Return the [x, y] coordinate for the center point of the cell that contains the specified text.  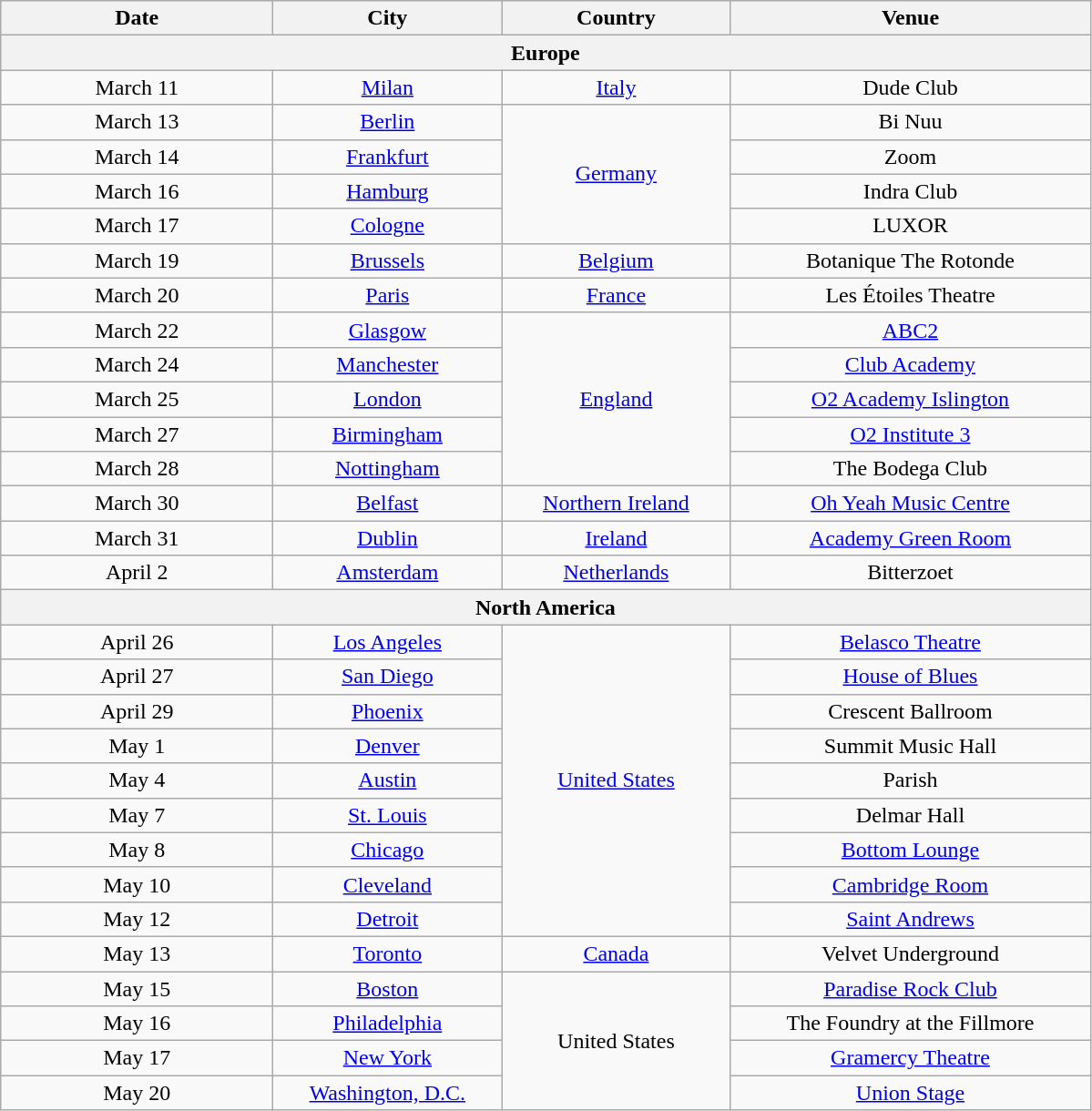
Paradise Rock Club [911, 988]
Club Academy [911, 364]
Phoenix [388, 711]
Date [137, 18]
Amsterdam [388, 573]
San Diego [388, 677]
March 25 [137, 399]
Netherlands [616, 573]
Frankfurt [388, 157]
Manchester [388, 364]
March 22 [137, 330]
ABC2 [911, 330]
Germany [616, 174]
Berlin [388, 122]
May 4 [137, 780]
Milan [388, 87]
Hamburg [388, 191]
May 17 [137, 1058]
Denver [388, 746]
England [616, 399]
Austin [388, 780]
Bi Nuu [911, 122]
Indra Club [911, 191]
Botanique The Rotonde [911, 260]
March 31 [137, 538]
April 2 [137, 573]
March 28 [137, 469]
Academy Green Room [911, 538]
April 26 [137, 642]
Glasgow [388, 330]
May 10 [137, 884]
Belasco Theatre [911, 642]
Canada [616, 953]
North America [546, 607]
Les Étoiles Theatre [911, 295]
LUXOR [911, 226]
Brussels [388, 260]
Delmar Hall [911, 815]
April 27 [137, 677]
March 24 [137, 364]
Nottingham [388, 469]
St. Louis [388, 815]
Paris [388, 295]
May 16 [137, 1024]
The Bodega Club [911, 469]
Crescent Ballroom [911, 711]
New York [388, 1058]
May 20 [137, 1093]
Gramercy Theatre [911, 1058]
Dude Club [911, 87]
Philadelphia [388, 1024]
Birmingham [388, 434]
Toronto [388, 953]
March 20 [137, 295]
Boston [388, 988]
March 11 [137, 87]
Ireland [616, 538]
May 12 [137, 919]
May 1 [137, 746]
May 13 [137, 953]
April 29 [137, 711]
Parish [911, 780]
Oh Yeah Music Centre [911, 504]
Washington, D.C. [388, 1093]
Chicago [388, 850]
Cambridge Room [911, 884]
May 8 [137, 850]
Country [616, 18]
O2 Institute 3 [911, 434]
The Foundry at the Fillmore [911, 1024]
Bitterzoet [911, 573]
City [388, 18]
Venue [911, 18]
Cologne [388, 226]
March 16 [137, 191]
Velvet Underground [911, 953]
May 15 [137, 988]
March 13 [137, 122]
Dublin [388, 538]
Detroit [388, 919]
Northern Ireland [616, 504]
Union Stage [911, 1093]
Bottom Lounge [911, 850]
London [388, 399]
March 17 [137, 226]
Europe [546, 53]
Zoom [911, 157]
March 19 [137, 260]
Belgium [616, 260]
May 7 [137, 815]
O2 Academy Islington [911, 399]
Los Angeles [388, 642]
France [616, 295]
March 27 [137, 434]
March 14 [137, 157]
Summit Music Hall [911, 746]
Italy [616, 87]
March 30 [137, 504]
Cleveland [388, 884]
Belfast [388, 504]
House of Blues [911, 677]
Saint Andrews [911, 919]
